Scan for the cell matching the given text and deliver its (X, Y) coordinate at center. 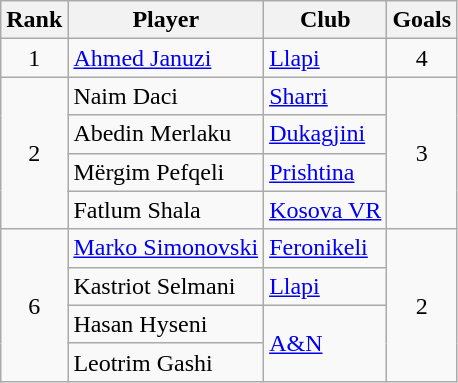
Abedin Merlaku (166, 134)
A&N (326, 343)
Mërgim Pefqeli (166, 172)
Player (166, 20)
Feronikeli (326, 248)
Dukagjini (326, 134)
Leotrim Gashi (166, 362)
Prishtina (326, 172)
6 (34, 305)
Club (326, 20)
Kastriot Selmani (166, 286)
Marko Simonovski (166, 248)
Fatlum Shala (166, 210)
3 (422, 153)
Goals (422, 20)
Kosova VR (326, 210)
Sharri (326, 96)
Rank (34, 20)
Ahmed Januzi (166, 58)
4 (422, 58)
Hasan Hyseni (166, 324)
Naim Daci (166, 96)
1 (34, 58)
